Scan for the cell matching the given text and deliver its (x, y) coordinate at center. 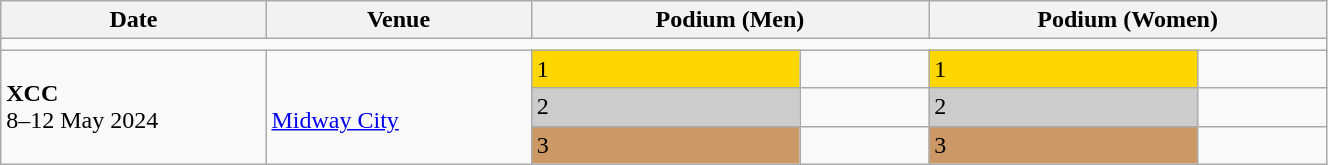
Midway City (398, 107)
Podium (Women) (1128, 20)
Venue (398, 20)
Date (134, 20)
XCC 8–12 May 2024 (134, 107)
Podium (Men) (730, 20)
